Return (x, y) of the center of cell containing provided text 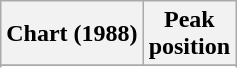
Chart (1988) (72, 34)
Peakposition (189, 34)
